Provide the [x, y] coordinate of the cell's center where the given text is located.  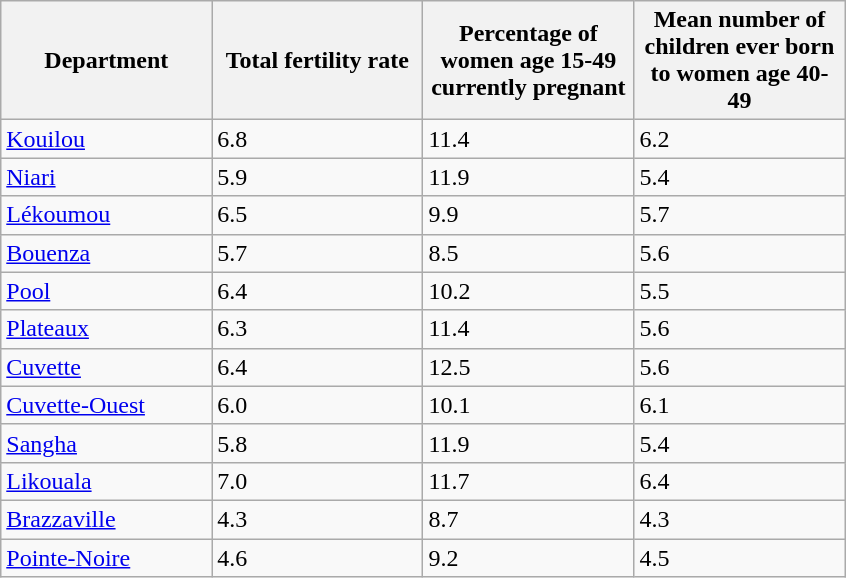
12.5 [528, 367]
6.5 [318, 215]
8.5 [528, 253]
4.6 [318, 557]
8.7 [528, 519]
Bouenza [106, 253]
Cuvette [106, 367]
Niari [106, 177]
6.0 [318, 405]
Brazzaville [106, 519]
5.5 [740, 291]
10.2 [528, 291]
Pointe-Noire [106, 557]
9.9 [528, 215]
Department [106, 60]
7.0 [318, 481]
Cuvette-Ouest [106, 405]
6.2 [740, 139]
Mean number of children ever born to women age 40-49 [740, 60]
6.1 [740, 405]
Sangha [106, 443]
5.8 [318, 443]
9.2 [528, 557]
Percentage of women age 15-49 currently pregnant [528, 60]
11.7 [528, 481]
Plateaux [106, 329]
Likouala [106, 481]
Total fertility rate [318, 60]
Pool [106, 291]
5.9 [318, 177]
10.1 [528, 405]
6.3 [318, 329]
Kouilou [106, 139]
Lékoumou [106, 215]
4.5 [740, 557]
6.8 [318, 139]
